Return [x, y] of the center of cell containing provided text 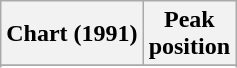
Chart (1991) [72, 34]
Peakposition [189, 34]
